Find where the given text appears and provide that cell's center as [X, Y] coordinate. 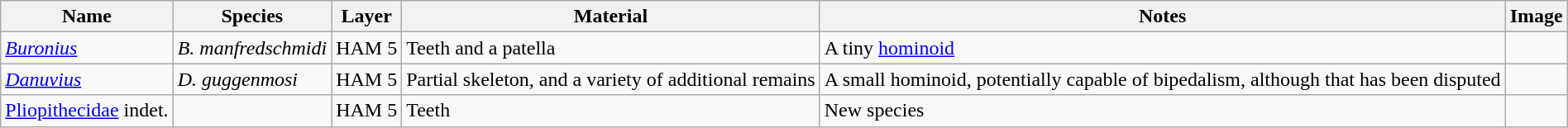
Teeth and a patella [611, 48]
Layer [367, 17]
Pliopithecidae indet. [87, 111]
Material [611, 17]
B. manfredschmidi [251, 48]
Buronius [87, 48]
Teeth [611, 111]
Danuvius [87, 79]
Species [251, 17]
D. guggenmosi [251, 79]
Notes [1163, 17]
A small hominoid, potentially capable of bipedalism, although that has been disputed [1163, 79]
Image [1537, 17]
A tiny hominoid [1163, 48]
Name [87, 17]
Partial skeleton, and a variety of additional remains [611, 79]
New species [1163, 111]
